Scan for the cell matching the given text and deliver its (X, Y) coordinate at center. 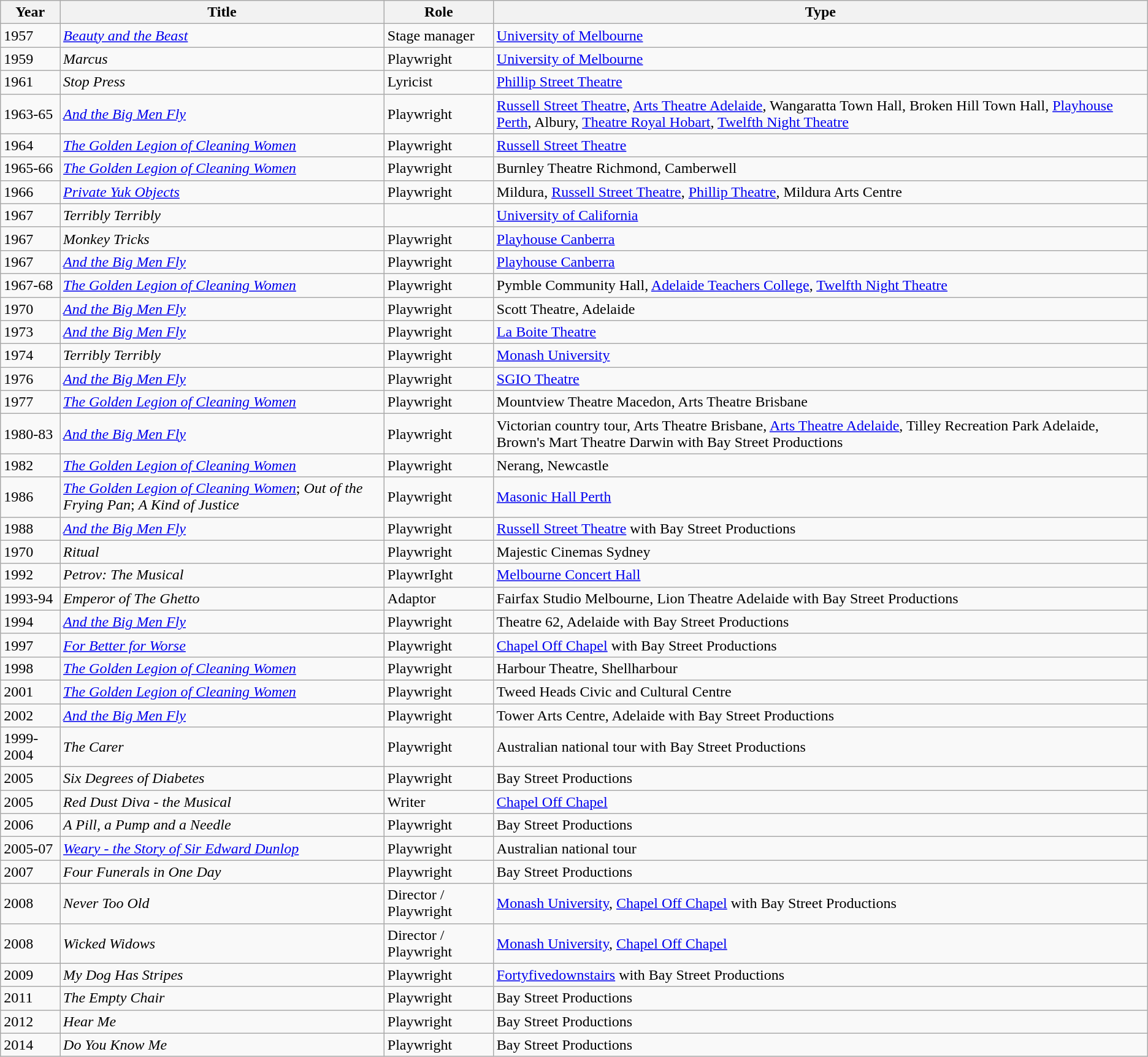
Masonic Hall Perth (821, 497)
Chapel Off Chapel (821, 802)
Role (438, 12)
Fortyfivedownstairs with Bay Street Productions (821, 975)
Hear Me (222, 1021)
1974 (31, 356)
1980-83 (31, 434)
2002 (31, 715)
Four Funerals in One Day (222, 872)
1963-65 (31, 114)
Australian national tour (821, 849)
Year (31, 12)
Marcus (222, 59)
1957 (31, 36)
Red Dust Diva - the Musical (222, 802)
Tower Arts Centre, Adelaide with Bay Street Productions (821, 715)
1986 (31, 497)
Ritual (222, 552)
Emperor of The Ghetto (222, 598)
Australian national tour with Bay Street Productions (821, 747)
Monkey Tricks (222, 238)
1994 (31, 622)
Never Too Old (222, 904)
PlaywrIght (438, 575)
Nerang, Newcastle (821, 465)
1977 (31, 402)
The Golden Legion of Cleaning Women; Out of the Frying Pan; A Kind of Justice (222, 497)
Do You Know Me (222, 1045)
Russell Street Theatre with Bay Street Productions (821, 528)
Petrov: The Musical (222, 575)
Monash University (821, 356)
Majestic Cinemas Sydney (821, 552)
1992 (31, 575)
Harbour Theatre, Shellharbour (821, 668)
2009 (31, 975)
1976 (31, 379)
Lyricist (438, 82)
My Dog Has Stripes (222, 975)
Russell Street Theatre (821, 145)
1982 (31, 465)
Theatre 62, Adelaide with Bay Street Productions (821, 622)
The Carer (222, 747)
1999-2004 (31, 747)
Scott Theatre, Adelaide (821, 308)
1964 (31, 145)
Tweed Heads Civic and Cultural Centre (821, 692)
1959 (31, 59)
1965-66 (31, 169)
Title (222, 12)
Stage manager (438, 36)
SGIO Theatre (821, 379)
Beauty and the Beast (222, 36)
2012 (31, 1021)
1966 (31, 192)
Phillip Street Theatre (821, 82)
Stop Press (222, 82)
2006 (31, 825)
2011 (31, 998)
Private Yuk Objects (222, 192)
Writer (438, 802)
Mildura, Russell Street Theatre, Phillip Theatre, Mildura Arts Centre (821, 192)
Wicked Widows (222, 943)
Melbourne Concert Hall (821, 575)
1961 (31, 82)
1997 (31, 645)
Fairfax Studio Melbourne, Lion Theatre Adelaide with Bay Street Productions (821, 598)
The Empty Chair (222, 998)
Type (821, 12)
La Boite Theatre (821, 332)
1993-94 (31, 598)
2014 (31, 1045)
Monash University, Chapel Off Chapel (821, 943)
Adaptor (438, 598)
Monash University, Chapel Off Chapel with Bay Street Productions (821, 904)
2001 (31, 692)
1967-68 (31, 285)
1973 (31, 332)
2005-07 (31, 849)
University of California (821, 215)
Chapel Off Chapel with Bay Street Productions (821, 645)
Mountview Theatre Macedon, Arts Theatre Brisbane (821, 402)
Six Degrees of Diabetes (222, 779)
1998 (31, 668)
2007 (31, 872)
A Pill, a Pump and a Needle (222, 825)
Weary - the Story of Sir Edward Dunlop (222, 849)
Burnley Theatre Richmond, Camberwell (821, 169)
1988 (31, 528)
Pymble Community Hall, Adelaide Teachers College, Twelfth Night Theatre (821, 285)
For Better for Worse (222, 645)
